Identify which cell holds the provided text, then report its [X, Y] central coordinate. 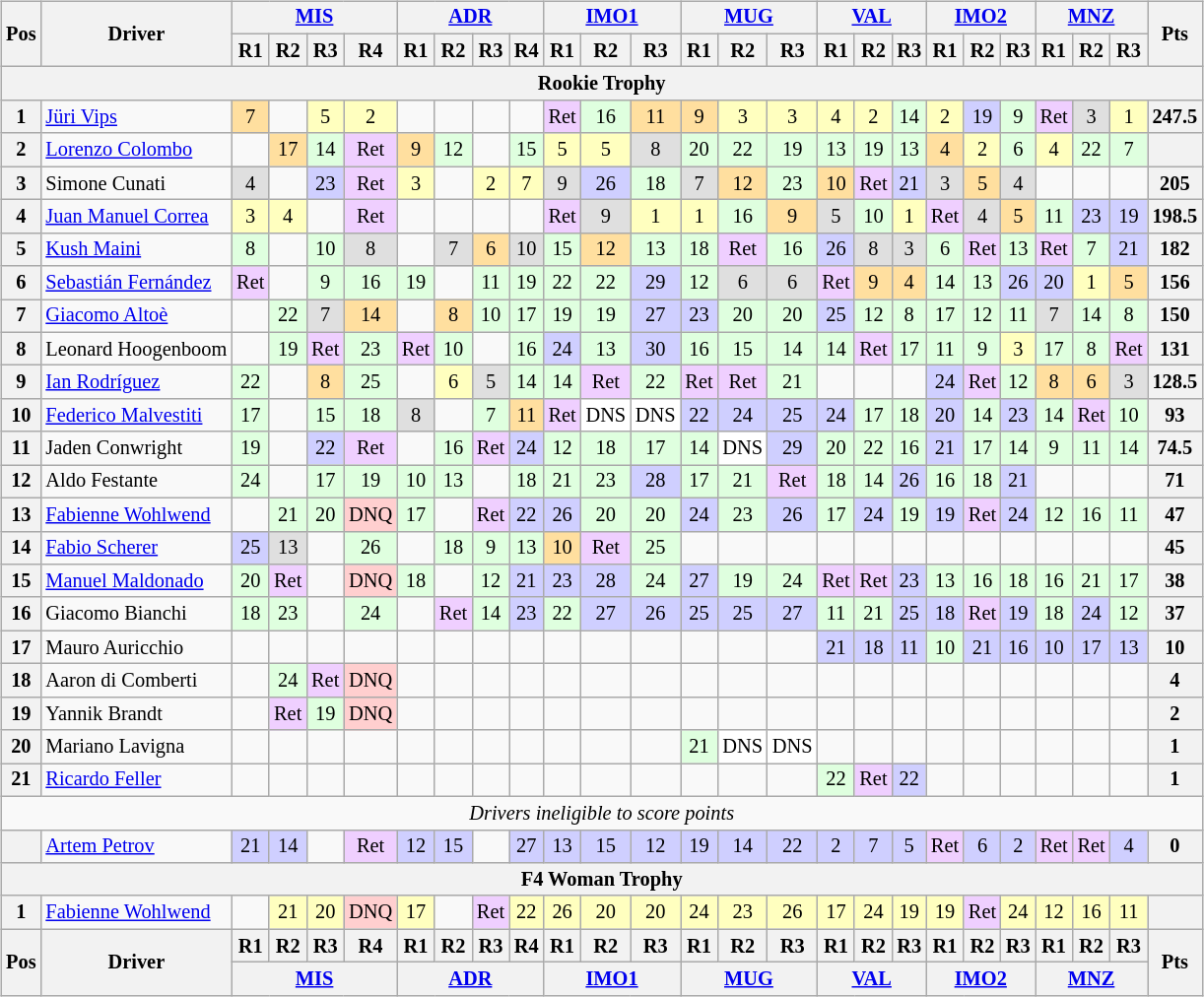
Manuel Maldonado [136, 581]
Leonard Hoogenboom [136, 349]
Giacomo Bianchi [136, 614]
Juan Manuel Correa [136, 217]
Mariano Lavigna [136, 747]
Rookie Trophy [601, 84]
71 [1175, 482]
150 [1175, 316]
0 [1175, 846]
Giacomo Altoè [136, 316]
38 [1175, 581]
128.5 [1175, 382]
Ricardo Feller [136, 780]
30 [655, 349]
Aldo Festante [136, 482]
Simone Cunati [136, 183]
47 [1175, 514]
Ian Rodríguez [136, 382]
Artem Petrov [136, 846]
Yannik Brandt [136, 713]
45 [1175, 548]
93 [1175, 416]
247.5 [1175, 117]
Drivers ineligible to score points [601, 813]
198.5 [1175, 217]
205 [1175, 183]
Jaden Conwright [136, 448]
F4 Woman Trophy [601, 880]
Aaron di Comberti [136, 681]
156 [1175, 283]
182 [1175, 249]
74.5 [1175, 448]
Sebastián Fernández [136, 283]
37 [1175, 614]
Lorenzo Colombo [136, 150]
Federico Malvestiti [136, 416]
Jüri Vips [136, 117]
Kush Maini [136, 249]
Fabio Scherer [136, 548]
Mauro Auricchio [136, 647]
131 [1175, 349]
